Identify which cell holds the provided text, then report its (X, Y) central coordinate. 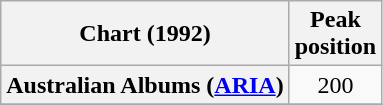
Australian Albums (ARIA) (145, 85)
Chart (1992) (145, 34)
Peak position (335, 34)
200 (335, 85)
